Capture the cell that displays the provided text and extract its (X, Y) central coordinate. 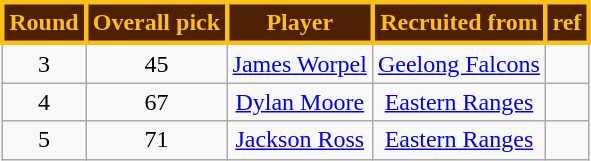
45 (156, 63)
Jackson Ross (300, 140)
67 (156, 102)
James Worpel (300, 63)
Dylan Moore (300, 102)
Recruited from (458, 22)
ref (566, 22)
Overall pick (156, 22)
4 (44, 102)
Player (300, 22)
3 (44, 63)
5 (44, 140)
Round (44, 22)
71 (156, 140)
Geelong Falcons (458, 63)
